Scan for the cell matching the given text and deliver its (x, y) coordinate at center. 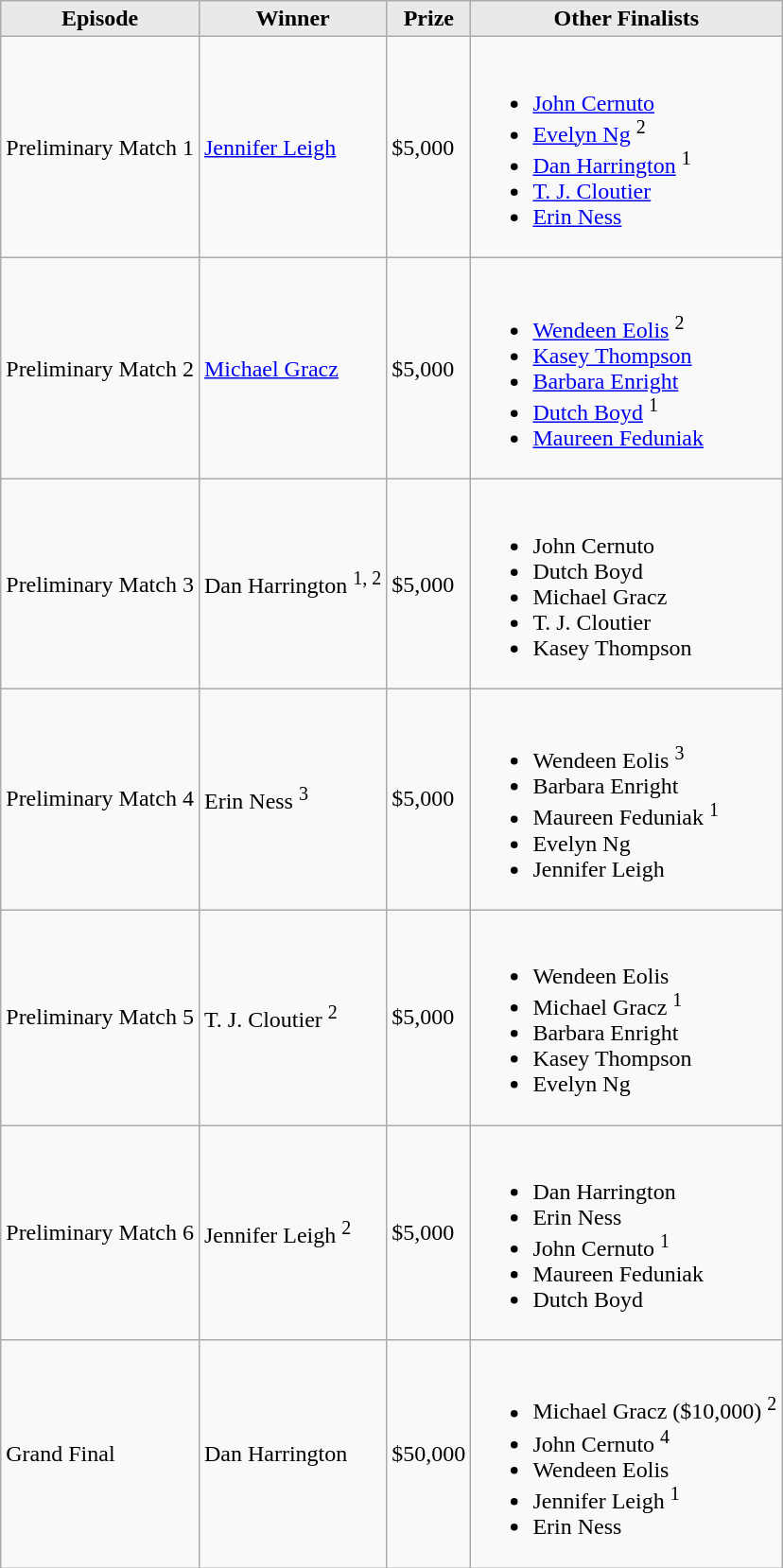
Winner (292, 19)
Erin Ness 3 (292, 799)
Michael Gracz (292, 369)
Dan HarringtonErin NessJohn Cernuto 1Maureen FeduniakDutch Boyd (626, 1233)
Jennifer Leigh (292, 148)
Prize (429, 19)
Episode (100, 19)
Michael Gracz ($10,000) 2John Cernuto 4Wendeen EolisJennifer Leigh 1Erin Ness (626, 1455)
Wendeen Eolis 2Kasey ThompsonBarbara EnrightDutch Boyd 1Maureen Feduniak (626, 369)
John CernutoEvelyn Ng 2Dan Harrington 1T. J. CloutierErin Ness (626, 148)
T. J. Cloutier 2 (292, 1018)
Preliminary Match 5 (100, 1018)
Preliminary Match 6 (100, 1233)
Dan Harrington (292, 1455)
Dan Harrington 1, 2 (292, 584)
Preliminary Match 3 (100, 584)
Grand Final (100, 1455)
Preliminary Match 2 (100, 369)
$50,000 (429, 1455)
Wendeen EolisMichael Gracz 1Barbara EnrightKasey ThompsonEvelyn Ng (626, 1018)
Preliminary Match 4 (100, 799)
Other Finalists (626, 19)
Jennifer Leigh 2 (292, 1233)
Wendeen Eolis 3Barbara EnrightMaureen Feduniak 1Evelyn NgJennifer Leigh (626, 799)
John CernutoDutch BoydMichael GraczT. J. CloutierKasey Thompson (626, 584)
Preliminary Match 1 (100, 148)
